Detect which cell encompasses the target text, then output its (X, Y) center coordinate. 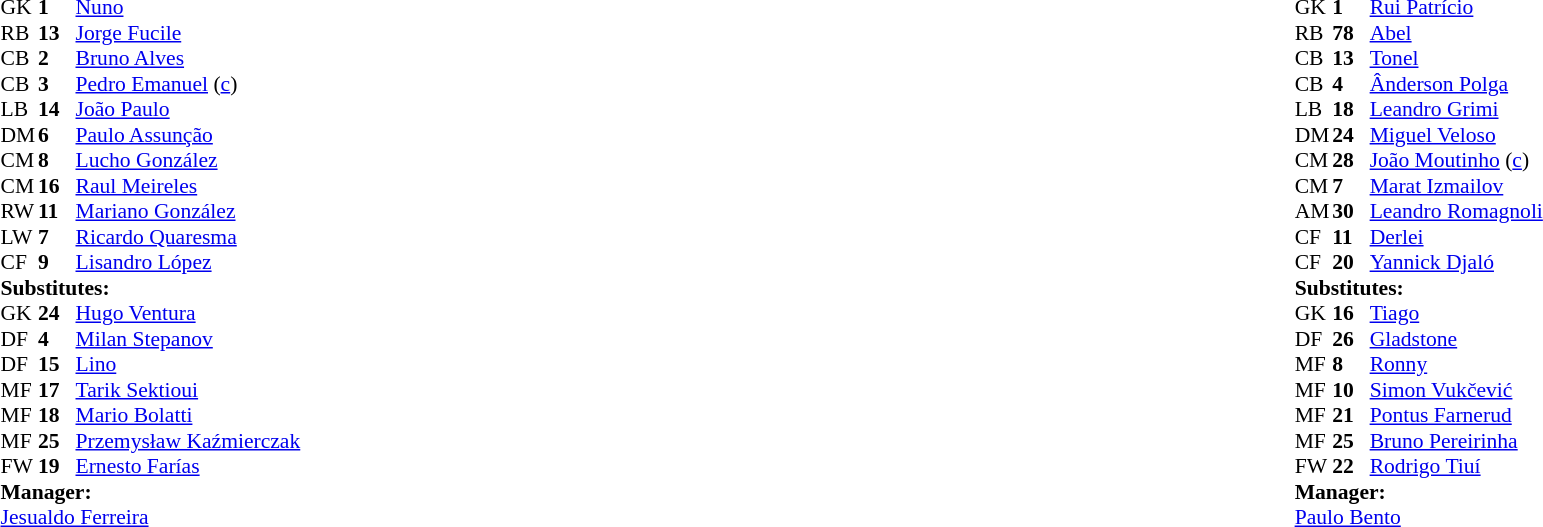
Simon Vukčević (1456, 390)
Mariano González (188, 211)
Hugo Ventura (188, 313)
14 (57, 109)
Pontus Farnerud (1456, 415)
Raul Meireles (188, 186)
26 (1351, 339)
Tiago (1456, 313)
Rodrigo Tiuí (1456, 467)
Lino (188, 365)
2 (57, 59)
Jorge Fucile (188, 33)
Mario Bolatti (188, 415)
30 (1351, 211)
LW (19, 237)
22 (1351, 467)
Bruno Pereirinha (1456, 441)
Gladstone (1456, 339)
Derlei (1456, 237)
9 (57, 263)
10 (1351, 390)
19 (57, 467)
Przemysław Kaźmierczak (188, 441)
Lisandro López (188, 263)
João Paulo (188, 109)
Yannick Djaló (1456, 263)
3 (57, 84)
Ronny (1456, 365)
Marat Izmailov (1456, 186)
Ernesto Farías (188, 467)
Bruno Alves (188, 59)
Tonel (1456, 59)
6 (57, 135)
AM (1314, 211)
João Moutinho (c) (1456, 161)
Leandro Grimi (1456, 109)
28 (1351, 161)
Abel (1456, 33)
Pedro Emanuel (c) (188, 84)
Miguel Veloso (1456, 135)
Milan Stepanov (188, 339)
Paulo Assunção (188, 135)
17 (57, 390)
Lucho González (188, 161)
Tarik Sektioui (188, 390)
Leandro Romagnoli (1456, 211)
20 (1351, 263)
15 (57, 365)
78 (1351, 33)
Ânderson Polga (1456, 84)
Ricardo Quaresma (188, 237)
21 (1351, 415)
RW (19, 211)
